Output the [x, y] coordinate of the center of the cell containing the given text.  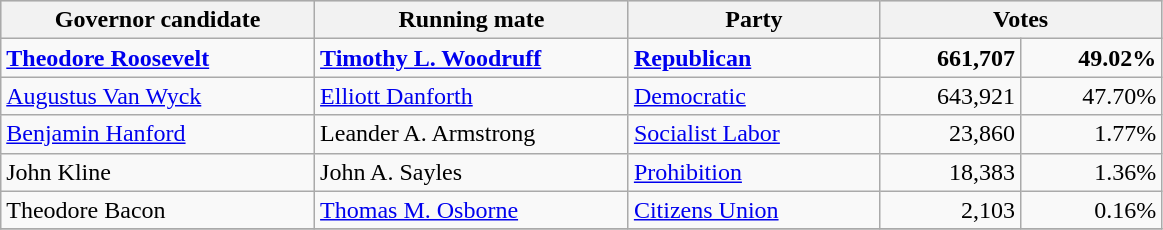
Citizens Union [754, 210]
Party [754, 20]
18,383 [950, 172]
Elliott Danforth [472, 96]
1.36% [1092, 172]
John A. Sayles [472, 172]
Democratic [754, 96]
Governor candidate [158, 20]
Votes [1020, 20]
661,707 [950, 58]
49.02% [1092, 58]
Timothy L. Woodruff [472, 58]
47.70% [1092, 96]
Prohibition [754, 172]
Socialist Labor [754, 134]
Theodore Roosevelt [158, 58]
Running mate [472, 20]
2,103 [950, 210]
643,921 [950, 96]
23,860 [950, 134]
Benjamin Hanford [158, 134]
Augustus Van Wyck [158, 96]
Theodore Bacon [158, 210]
Leander A. Armstrong [472, 134]
Republican [754, 58]
John Kline [158, 172]
0.16% [1092, 210]
Thomas M. Osborne [472, 210]
1.77% [1092, 134]
